Provide the [x, y] coordinate of the cell's center where the given text is located.  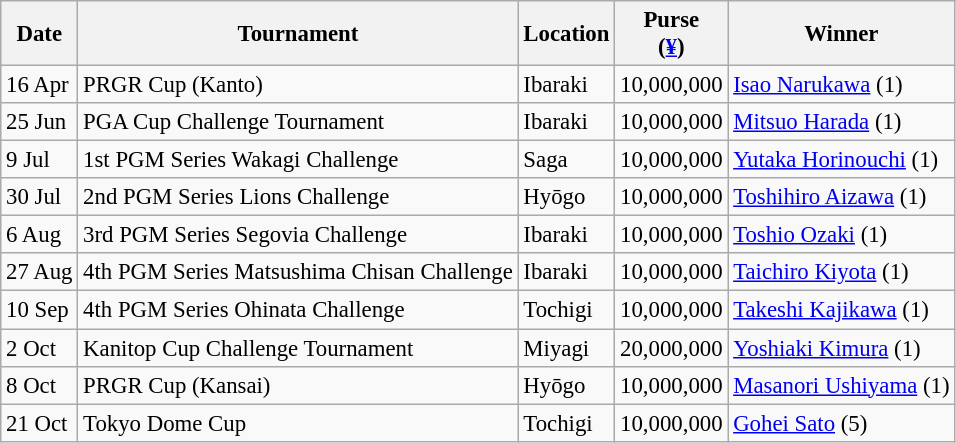
Toshihiro Aizawa (1) [842, 197]
2nd PGM Series Lions Challenge [298, 197]
Purse(¥) [672, 34]
4th PGM Series Matsushima Chisan Challenge [298, 273]
PGA Cup Challenge Tournament [298, 122]
2 Oct [40, 348]
Masanori Ushiyama (1) [842, 385]
Takeshi Kajikawa (1) [842, 310]
Miyagi [566, 348]
Gohei Sato (5) [842, 423]
9 Jul [40, 160]
25 Jun [40, 122]
10 Sep [40, 310]
6 Aug [40, 235]
Isao Narukawa (1) [842, 85]
Yoshiaki Kimura (1) [842, 348]
Date [40, 34]
Tournament [298, 34]
Yutaka Horinouchi (1) [842, 160]
30 Jul [40, 197]
3rd PGM Series Segovia Challenge [298, 235]
PRGR Cup (Kanto) [298, 85]
Saga [566, 160]
27 Aug [40, 273]
Tokyo Dome Cup [298, 423]
Location [566, 34]
4th PGM Series Ohinata Challenge [298, 310]
16 Apr [40, 85]
Kanitop Cup Challenge Tournament [298, 348]
Winner [842, 34]
Mitsuo Harada (1) [842, 122]
20,000,000 [672, 348]
PRGR Cup (Kansai) [298, 385]
8 Oct [40, 385]
Taichiro Kiyota (1) [842, 273]
1st PGM Series Wakagi Challenge [298, 160]
21 Oct [40, 423]
Toshio Ozaki (1) [842, 235]
